Scan for the cell matching the given text and deliver its (X, Y) coordinate at center. 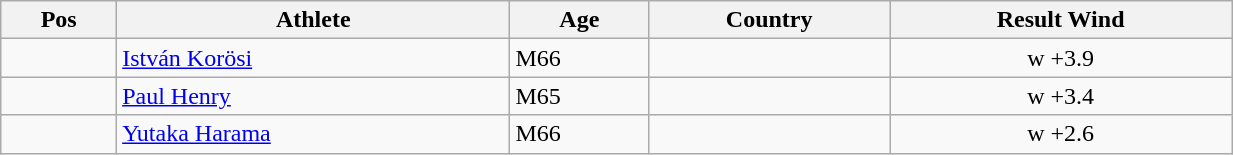
Country (770, 20)
Result Wind (1061, 20)
Yutaka Harama (314, 134)
Athlete (314, 20)
w +3.4 (1061, 96)
Paul Henry (314, 96)
M65 (580, 96)
Age (580, 20)
Pos (59, 20)
w +3.9 (1061, 58)
w +2.6 (1061, 134)
István Korösi (314, 58)
